Scan for the cell matching the given text and deliver its (X, Y) coordinate at center. 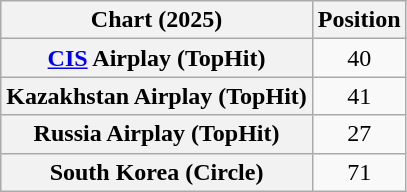
40 (359, 58)
South Korea (Circle) (157, 172)
Russia Airplay (TopHit) (157, 134)
41 (359, 96)
Position (359, 20)
Chart (2025) (157, 20)
71 (359, 172)
Kazakhstan Airplay (TopHit) (157, 96)
CIS Airplay (TopHit) (157, 58)
27 (359, 134)
